Return the (x, y) coordinate for the center point of the cell that contains the specified text.  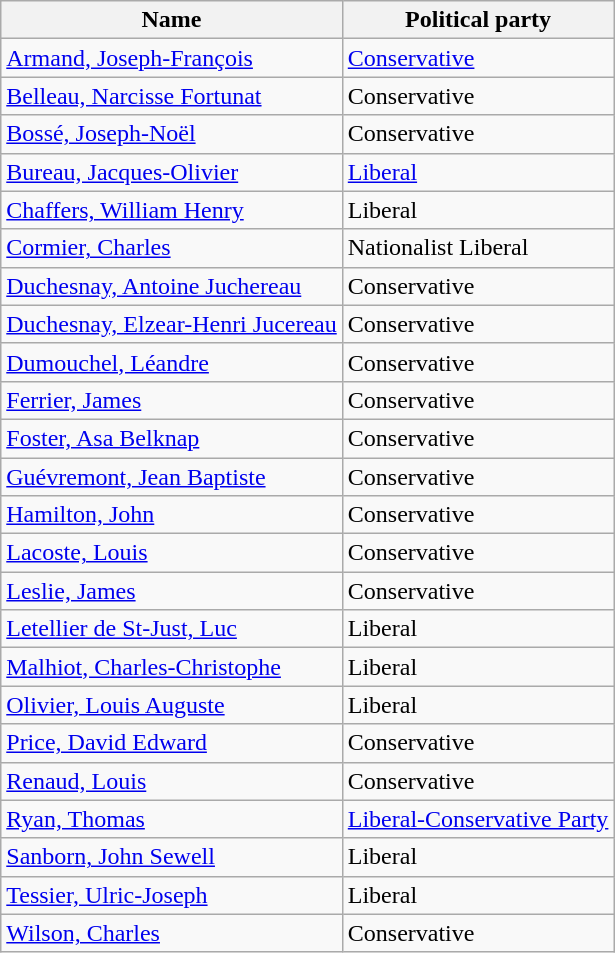
Leslie, James (172, 591)
Ryan, Thomas (172, 819)
Malhiot, Charles-Christophe (172, 667)
Duchesnay, Antoine Juchereau (172, 286)
Olivier, Louis Auguste (172, 705)
Duchesnay, Elzear-Henri Jucereau (172, 324)
Sanborn, John Sewell (172, 857)
Bossé, Joseph-Noël (172, 134)
Wilson, Charles (172, 933)
Liberal-Conservative Party (478, 819)
Cormier, Charles (172, 248)
Ferrier, James (172, 400)
Lacoste, Louis (172, 553)
Political party (478, 20)
Chaffers, William Henry (172, 210)
Name (172, 20)
Bureau, Jacques-Olivier (172, 172)
Letellier de St-Just, Luc (172, 629)
Guévremont, Jean Baptiste (172, 477)
Belleau, Narcisse Fortunat (172, 96)
Renaud, Louis (172, 781)
Dumouchel, Léandre (172, 362)
Foster, Asa Belknap (172, 438)
Nationalist Liberal (478, 248)
Armand, Joseph-François (172, 58)
Hamilton, John (172, 515)
Tessier, Ulric-Joseph (172, 895)
Price, David Edward (172, 743)
